Return the (X, Y) coordinate for the center point of the cell that contains the specified text.  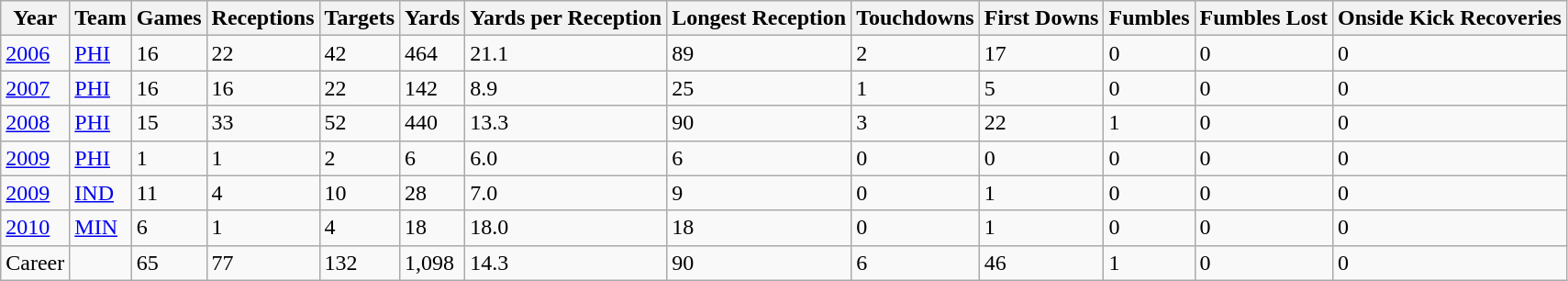
Touchdowns (916, 18)
28 (433, 193)
3 (916, 123)
Career (35, 263)
9 (760, 193)
Targets (360, 18)
1,098 (433, 263)
Year (35, 18)
Onside Kick Recoveries (1450, 18)
2006 (35, 53)
17 (1041, 53)
52 (360, 123)
2008 (35, 123)
2010 (35, 228)
33 (262, 123)
IND (101, 193)
142 (433, 88)
Receptions (262, 18)
First Downs (1041, 18)
77 (262, 263)
Games (169, 18)
Yards (433, 18)
440 (433, 123)
Yards per Reception (566, 18)
7.0 (566, 193)
14.3 (566, 263)
13.3 (566, 123)
Fumbles (1149, 18)
2007 (35, 88)
25 (760, 88)
MIN (101, 228)
10 (360, 193)
11 (169, 193)
21.1 (566, 53)
6.0 (566, 158)
Fumbles Lost (1263, 18)
18.0 (566, 228)
132 (360, 263)
42 (360, 53)
65 (169, 263)
5 (1041, 88)
Team (101, 18)
464 (433, 53)
46 (1041, 263)
15 (169, 123)
8.9 (566, 88)
89 (760, 53)
Longest Reception (760, 18)
